Pinpoint the cell where the given text exists, returning its [X, Y] midpoint coordinate. 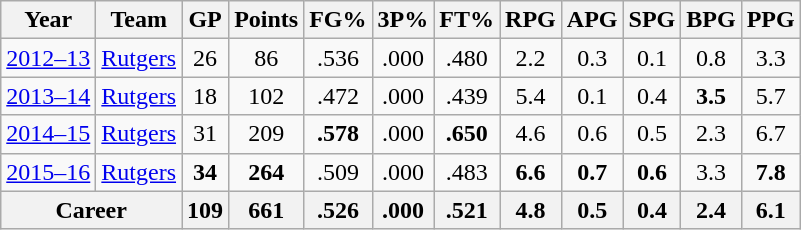
.578 [338, 134]
4.6 [531, 134]
.483 [467, 172]
0.8 [711, 58]
RPG [531, 20]
.536 [338, 58]
86 [266, 58]
7.8 [770, 172]
109 [206, 210]
.521 [467, 210]
Year [48, 20]
.439 [467, 96]
0.7 [592, 172]
661 [266, 210]
PPG [770, 20]
5.4 [531, 96]
3P% [403, 20]
SPG [652, 20]
18 [206, 96]
6.7 [770, 134]
26 [206, 58]
.472 [338, 96]
.480 [467, 58]
BPG [711, 20]
0.3 [592, 58]
34 [206, 172]
102 [266, 96]
Team [139, 20]
.509 [338, 172]
.650 [467, 134]
APG [592, 20]
FT% [467, 20]
2015–16 [48, 172]
2012–13 [48, 58]
2.3 [711, 134]
4.8 [531, 210]
.526 [338, 210]
3.5 [711, 96]
264 [266, 172]
5.7 [770, 96]
2013–14 [48, 96]
209 [266, 134]
GP [206, 20]
FG% [338, 20]
6.6 [531, 172]
Points [266, 20]
2014–15 [48, 134]
2.2 [531, 58]
Career [92, 210]
6.1 [770, 210]
31 [206, 134]
2.4 [711, 210]
